Locate the cell with the specified text and output its [x, y] center coordinate. 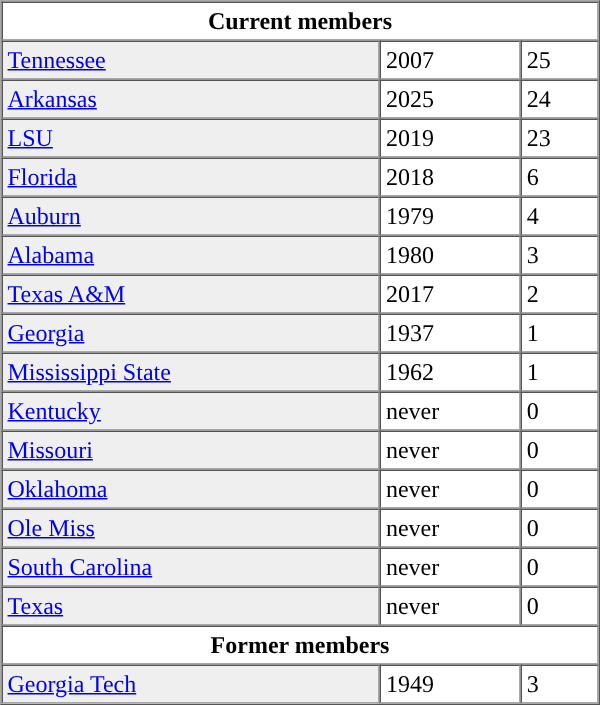
LSU [191, 138]
Texas A&M [191, 294]
1962 [450, 372]
2017 [450, 294]
Texas [191, 606]
6 [560, 178]
23 [560, 138]
Alabama [191, 256]
Missouri [191, 450]
Georgia [191, 334]
Current members [300, 22]
Kentucky [191, 412]
2 [560, 294]
Ole Miss [191, 528]
2025 [450, 100]
Tennessee [191, 60]
24 [560, 100]
25 [560, 60]
1979 [450, 216]
Former members [300, 646]
Oklahoma [191, 490]
Mississippi State [191, 372]
2018 [450, 178]
1980 [450, 256]
1937 [450, 334]
1949 [450, 684]
2007 [450, 60]
2019 [450, 138]
Auburn [191, 216]
South Carolina [191, 568]
Arkansas [191, 100]
4 [560, 216]
Florida [191, 178]
Georgia Tech [191, 684]
